Search for the cell housing the specified text and yield its [x, y] center coordinate. 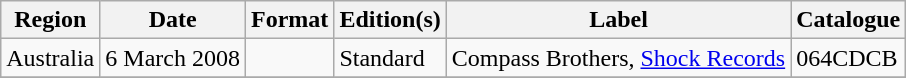
Australia [50, 58]
Region [50, 20]
Standard [390, 58]
Format [290, 20]
Catalogue [848, 20]
Compass Brothers, Shock Records [618, 58]
Date [173, 20]
Edition(s) [390, 20]
6 March 2008 [173, 58]
064CDCB [848, 58]
Label [618, 20]
